Find where the given text appears and provide that cell's center as [x, y] coordinate. 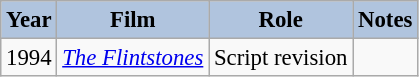
1994 [29, 58]
The Flintstones [133, 58]
Year [29, 20]
Script revision [281, 58]
Notes [386, 20]
Role [281, 20]
Film [133, 20]
